Find where the given text appears and provide that cell's center as [x, y] coordinate. 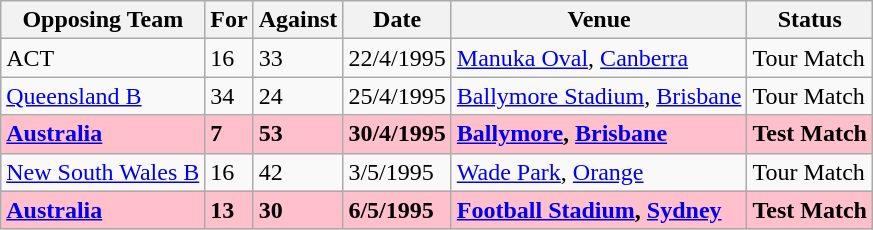
Date [397, 20]
Ballymore, Brisbane [599, 134]
22/4/1995 [397, 58]
6/5/1995 [397, 210]
Wade Park, Orange [599, 172]
30 [298, 210]
Against [298, 20]
Opposing Team [103, 20]
42 [298, 172]
34 [229, 96]
Venue [599, 20]
13 [229, 210]
Queensland B [103, 96]
New South Wales B [103, 172]
For [229, 20]
53 [298, 134]
33 [298, 58]
3/5/1995 [397, 172]
Status [810, 20]
30/4/1995 [397, 134]
Manuka Oval, Canberra [599, 58]
25/4/1995 [397, 96]
Ballymore Stadium, Brisbane [599, 96]
ACT [103, 58]
24 [298, 96]
7 [229, 134]
Football Stadium, Sydney [599, 210]
